Detect which cell encompasses the target text, then output its (x, y) center coordinate. 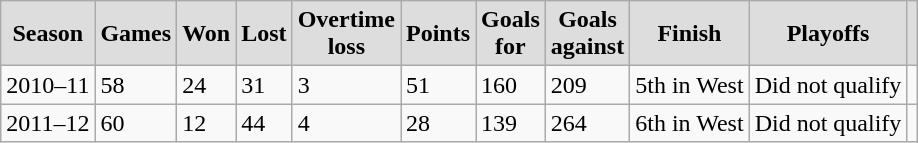
Playoffs (828, 34)
Goalsfor (511, 34)
Points (438, 34)
6th in West (690, 123)
160 (511, 85)
Lost (264, 34)
Overtimeloss (346, 34)
2010–11 (48, 85)
Season (48, 34)
4 (346, 123)
2011–12 (48, 123)
24 (206, 85)
264 (587, 123)
44 (264, 123)
Goalsagainst (587, 34)
3 (346, 85)
Finish (690, 34)
58 (136, 85)
28 (438, 123)
51 (438, 85)
31 (264, 85)
Won (206, 34)
Games (136, 34)
12 (206, 123)
209 (587, 85)
139 (511, 123)
5th in West (690, 85)
60 (136, 123)
